Output the [X, Y] coordinate of the center of the cell containing the given text.  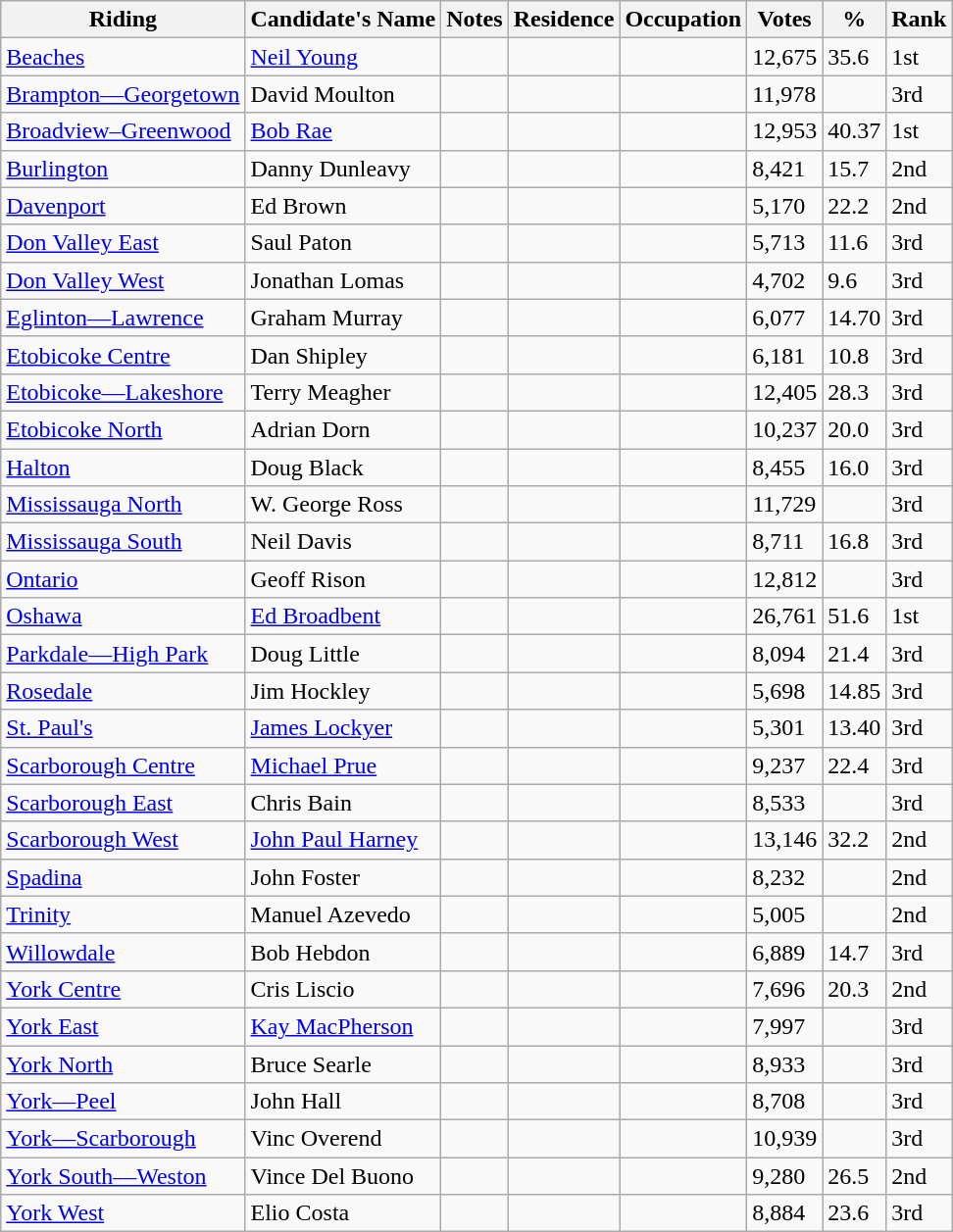
8,533 [784, 803]
Etobicoke North [124, 429]
6,889 [784, 952]
Halton [124, 468]
Notes [475, 20]
16.0 [855, 468]
8,711 [784, 542]
Bob Rae [343, 131]
13,146 [784, 840]
Burlington [124, 169]
Riding [124, 20]
Beaches [124, 57]
32.2 [855, 840]
12,953 [784, 131]
Saul Paton [343, 243]
Danny Dunleavy [343, 169]
11.6 [855, 243]
15.7 [855, 169]
14.70 [855, 318]
Mississauga South [124, 542]
14.7 [855, 952]
York East [124, 1026]
Cris Liscio [343, 989]
6,077 [784, 318]
26.5 [855, 1176]
8,933 [784, 1063]
12,405 [784, 392]
28.3 [855, 392]
8,455 [784, 468]
35.6 [855, 57]
York South—Weston [124, 1176]
Doug Black [343, 468]
Parkdale—High Park [124, 654]
51.6 [855, 616]
% [855, 20]
Willowdale [124, 952]
Kay MacPherson [343, 1026]
Votes [784, 20]
10,939 [784, 1139]
Geoff Rison [343, 579]
12,675 [784, 57]
10.8 [855, 355]
4,702 [784, 280]
11,978 [784, 94]
Residence [564, 20]
Chris Bain [343, 803]
Neil Young [343, 57]
Neil Davis [343, 542]
York—Scarborough [124, 1139]
Jim Hockley [343, 691]
Manuel Azevedo [343, 914]
Bob Hebdon [343, 952]
Occupation [683, 20]
5,698 [784, 691]
Mississauga North [124, 505]
York Centre [124, 989]
16.8 [855, 542]
Davenport [124, 206]
Don Valley East [124, 243]
Michael Prue [343, 765]
Rank [920, 20]
David Moulton [343, 94]
Elio Costa [343, 1213]
7,696 [784, 989]
Don Valley West [124, 280]
12,812 [784, 579]
Ed Broadbent [343, 616]
Spadina [124, 877]
Scarborough Centre [124, 765]
22.4 [855, 765]
20.0 [855, 429]
Scarborough West [124, 840]
5,005 [784, 914]
7,997 [784, 1026]
9,237 [784, 765]
Candidate's Name [343, 20]
Scarborough East [124, 803]
Trinity [124, 914]
Doug Little [343, 654]
8,421 [784, 169]
Vince Del Buono [343, 1176]
9.6 [855, 280]
11,729 [784, 505]
22.2 [855, 206]
10,237 [784, 429]
Adrian Dorn [343, 429]
14.85 [855, 691]
8,232 [784, 877]
Ed Brown [343, 206]
26,761 [784, 616]
Etobicoke—Lakeshore [124, 392]
Ontario [124, 579]
John Paul Harney [343, 840]
John Foster [343, 877]
Bruce Searle [343, 1063]
James Lockyer [343, 728]
13.40 [855, 728]
St. Paul's [124, 728]
8,708 [784, 1102]
8,094 [784, 654]
Vinc Overend [343, 1139]
W. George Ross [343, 505]
21.4 [855, 654]
Dan Shipley [343, 355]
9,280 [784, 1176]
40.37 [855, 131]
Brampton—Georgetown [124, 94]
5,713 [784, 243]
Oshawa [124, 616]
York North [124, 1063]
Eglinton—Lawrence [124, 318]
Broadview–Greenwood [124, 131]
8,884 [784, 1213]
5,301 [784, 728]
Graham Murray [343, 318]
Jonathan Lomas [343, 280]
Etobicoke Centre [124, 355]
20.3 [855, 989]
York West [124, 1213]
John Hall [343, 1102]
5,170 [784, 206]
6,181 [784, 355]
York—Peel [124, 1102]
23.6 [855, 1213]
Terry Meagher [343, 392]
Rosedale [124, 691]
